Scan for the cell matching the given text and deliver its [x, y] coordinate at center. 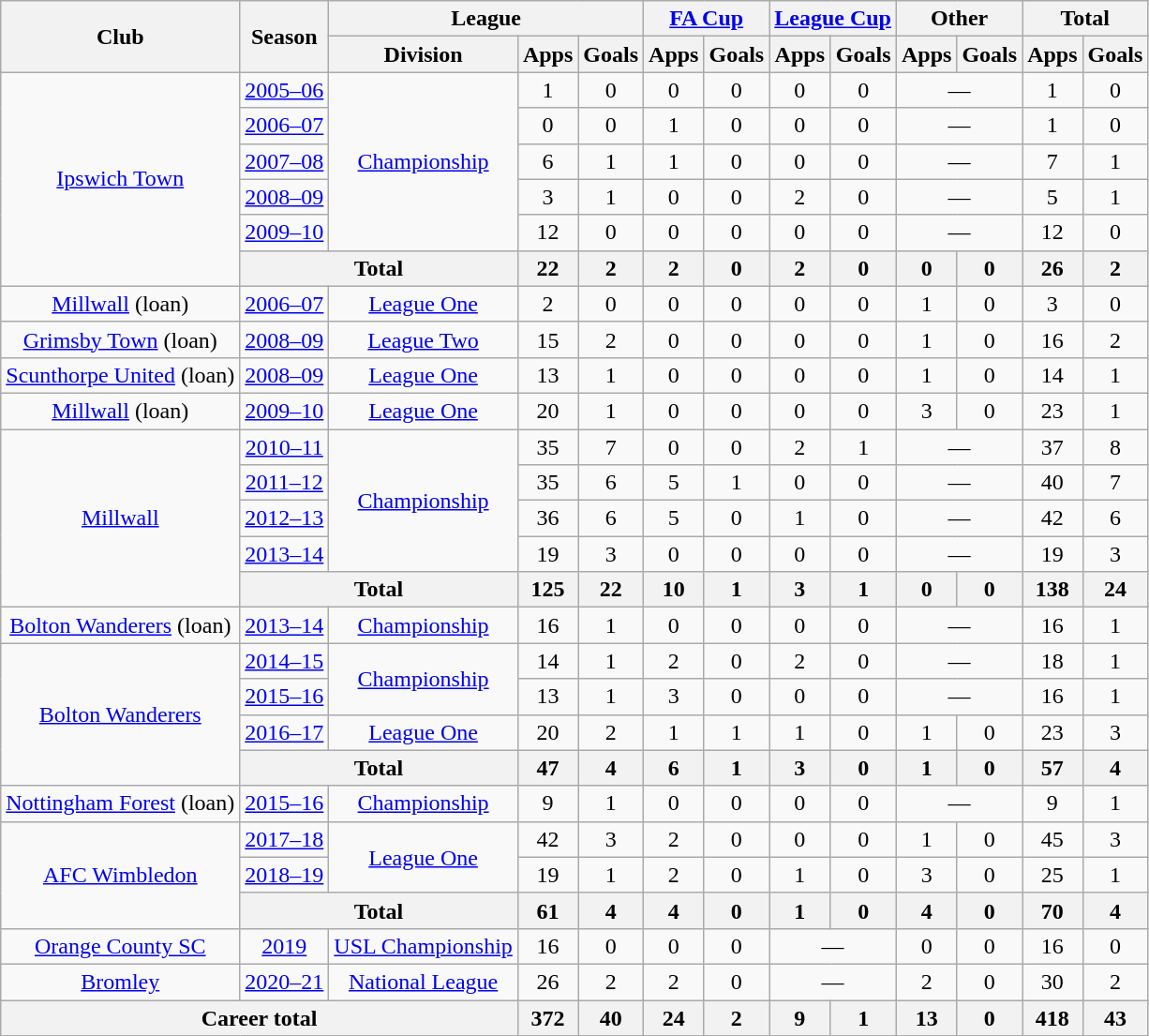
Bromley [120, 982]
Club [120, 37]
2011–12 [285, 483]
18 [1052, 661]
Grimsby Town (loan) [120, 339]
2007–08 [285, 161]
418 [1052, 1017]
10 [674, 590]
8 [1115, 447]
2016–17 [285, 732]
47 [547, 768]
25 [1052, 875]
57 [1052, 768]
15 [547, 339]
125 [547, 590]
70 [1052, 910]
League [486, 19]
Ipswich Town [120, 179]
36 [547, 518]
2019 [285, 946]
Millwall [120, 518]
2020–21 [285, 982]
AFC Wimbledon [120, 875]
Other [959, 19]
138 [1052, 590]
372 [547, 1017]
Bolton Wanderers (loan) [120, 625]
2010–11 [285, 447]
2012–13 [285, 518]
43 [1115, 1017]
League Two [424, 339]
League Cup [833, 19]
2014–15 [285, 661]
Bolton Wanderers [120, 714]
37 [1052, 447]
30 [1052, 982]
Orange County SC [120, 946]
2005–06 [285, 90]
Division [424, 54]
Nottingham Forest (loan) [120, 803]
61 [547, 910]
2017–18 [285, 839]
2018–19 [285, 875]
45 [1052, 839]
Season [285, 37]
FA Cup [707, 19]
Scunthorpe United (loan) [120, 375]
Career total [260, 1017]
National League [424, 982]
USL Championship [424, 946]
